Scan for the cell matching the given text and deliver its [X, Y] coordinate at center. 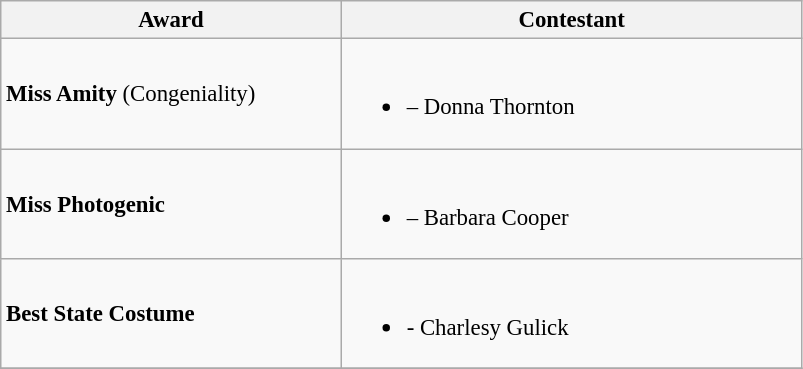
Best State Costume [172, 314]
Miss Photogenic [172, 204]
Award [172, 20]
– Barbara Cooper [572, 204]
Miss Amity (Congeniality) [172, 94]
Contestant [572, 20]
- Charlesy Gulick [572, 314]
– Donna Thornton [572, 94]
